Find where the given text appears and provide that cell's center as (X, Y) coordinate. 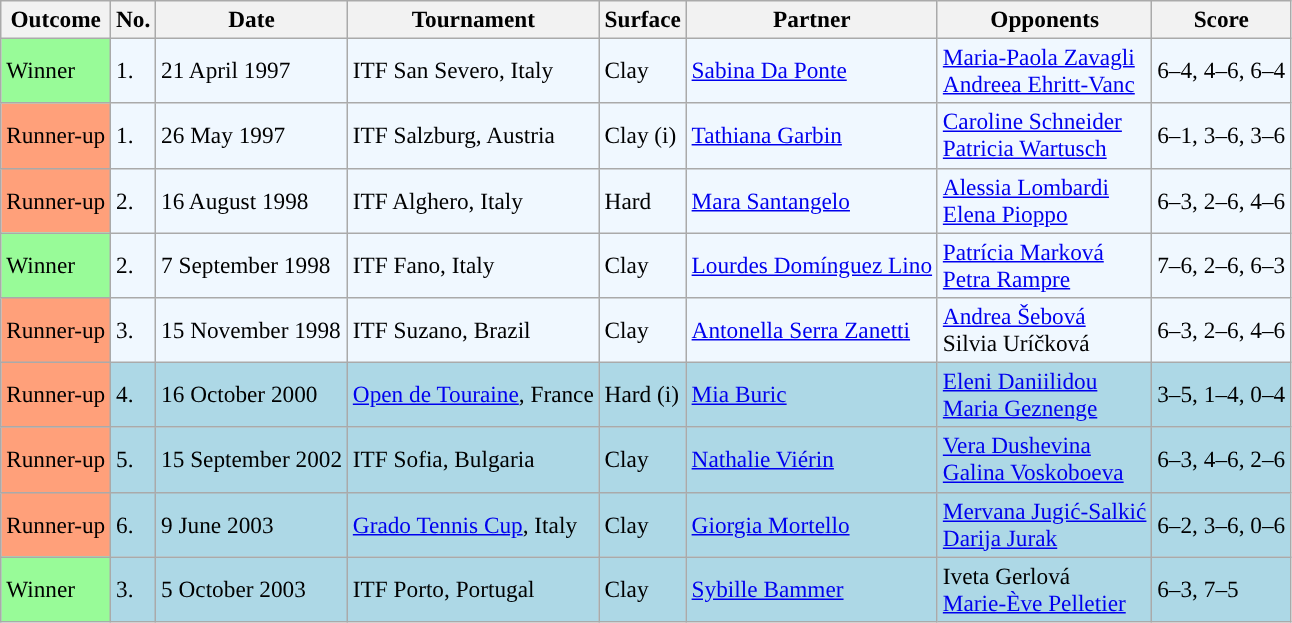
Sabina Da Ponte (812, 70)
Mara Santangelo (812, 200)
6–2, 3–6, 0–6 (1222, 524)
No. (134, 19)
ITF Fano, Italy (473, 264)
3–5, 1–4, 0–4 (1222, 394)
15 November 1998 (252, 330)
Partner (812, 19)
Score (1222, 19)
6. (134, 524)
Iveta Gerlová Marie-Ève Pelletier (1044, 588)
ITF Porto, Portugal (473, 588)
7–6, 2–6, 6–3 (1222, 264)
Caroline Schneider Patricia Wartusch (1044, 136)
15 September 2002 (252, 460)
Vera Dushevina Galina Voskoboeva (1044, 460)
Outcome (56, 19)
Giorgia Mortello (812, 524)
Antonella Serra Zanetti (812, 330)
Hard (642, 200)
Nathalie Viérin (812, 460)
6–1, 3–6, 3–6 (1222, 136)
ITF San Severo, Italy (473, 70)
Clay (i) (642, 136)
ITF Alghero, Italy (473, 200)
21 April 1997 (252, 70)
Open de Touraine, France (473, 394)
Surface (642, 19)
7 September 1998 (252, 264)
Date (252, 19)
Alessia Lombardi Elena Pioppo (1044, 200)
ITF Salzburg, Austria (473, 136)
Patrícia Marková Petra Rampre (1044, 264)
Sybille Bammer (812, 588)
Mervana Jugić-Salkić Darija Jurak (1044, 524)
Tournament (473, 19)
26 May 1997 (252, 136)
16 October 2000 (252, 394)
6–3, 7–5 (1222, 588)
5 October 2003 (252, 588)
6–4, 4–6, 6–4 (1222, 70)
Lourdes Domínguez Lino (812, 264)
Grado Tennis Cup, Italy (473, 524)
6–3, 4–6, 2–6 (1222, 460)
Maria-Paola Zavagli Andreea Ehritt-Vanc (1044, 70)
5. (134, 460)
9 June 2003 (252, 524)
Mia Buric (812, 394)
Andrea Šebová Silvia Uríčková (1044, 330)
Tathiana Garbin (812, 136)
Hard (i) (642, 394)
16 August 1998 (252, 200)
ITF Suzano, Brazil (473, 330)
Opponents (1044, 19)
4. (134, 394)
Eleni Daniilidou Maria Geznenge (1044, 394)
ITF Sofia, Bulgaria (473, 460)
